Extract the [X, Y] coordinate from the center of the cell holding the provided text.  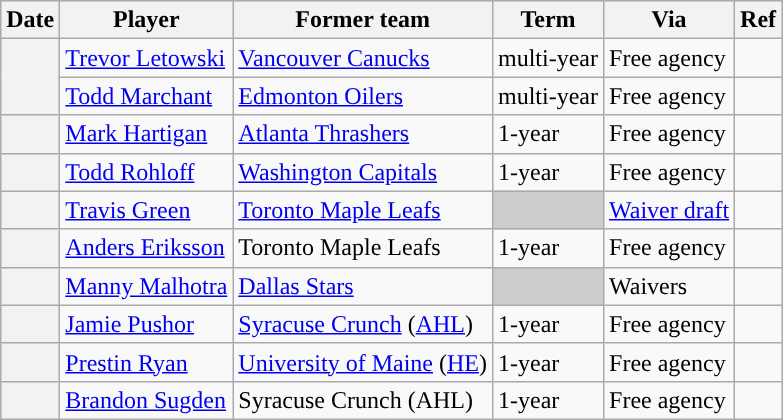
Via [670, 20]
Brandon Sugden [146, 400]
Ref [758, 20]
Manny Malhotra [146, 286]
Todd Marchant [146, 96]
Waivers [670, 286]
Date [30, 20]
Former team [363, 20]
Prestin Ryan [146, 362]
Dallas Stars [363, 286]
Washington Capitals [363, 172]
University of Maine (HE) [363, 362]
Term [548, 20]
Vancouver Canucks [363, 58]
Jamie Pushor [146, 324]
Edmonton Oilers [363, 96]
Travis Green [146, 210]
Anders Eriksson [146, 248]
Mark Hartigan [146, 134]
Todd Rohloff [146, 172]
Player [146, 20]
Atlanta Thrashers [363, 134]
Trevor Letowski [146, 58]
Waiver draft [670, 210]
